Locate the cell with the specified text and output its (x, y) center coordinate. 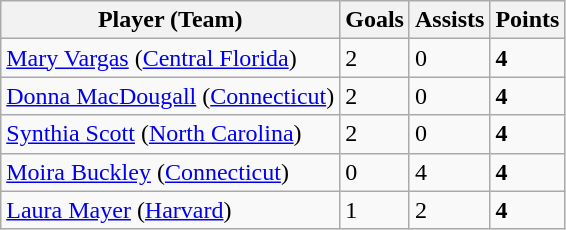
1 (375, 210)
Donna MacDougall (Connecticut) (170, 96)
Laura Mayer (Harvard) (170, 210)
Points (528, 20)
Mary Vargas (Central Florida) (170, 58)
Synthia Scott (North Carolina) (170, 134)
Moira Buckley (Connecticut) (170, 172)
Assists (449, 20)
Player (Team) (170, 20)
Goals (375, 20)
